From the cell containing the given text, extract its center point as (X, Y) coordinate. 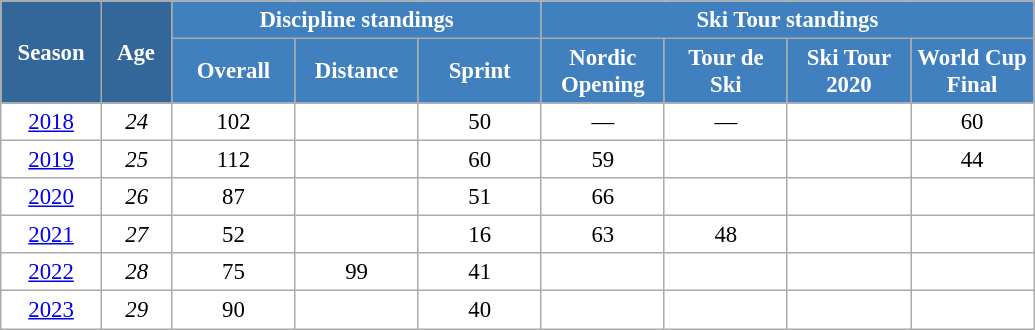
102 (234, 122)
51 (480, 197)
2019 (52, 160)
Distance (356, 72)
Age (136, 52)
52 (234, 235)
27 (136, 235)
75 (234, 273)
48 (726, 235)
24 (136, 122)
Ski Tour standings (787, 20)
NordicOpening (602, 72)
41 (480, 273)
28 (136, 273)
2021 (52, 235)
Sprint (480, 72)
40 (480, 310)
66 (602, 197)
Season (52, 52)
90 (234, 310)
87 (234, 197)
Tour deSki (726, 72)
50 (480, 122)
World CupFinal (972, 72)
44 (972, 160)
29 (136, 310)
Overall (234, 72)
Discipline standings (356, 20)
59 (602, 160)
26 (136, 197)
63 (602, 235)
Ski Tour2020 (848, 72)
2018 (52, 122)
2023 (52, 310)
16 (480, 235)
112 (234, 160)
2020 (52, 197)
25 (136, 160)
99 (356, 273)
2022 (52, 273)
